Pinpoint the cell where the given text exists, returning its [x, y] midpoint coordinate. 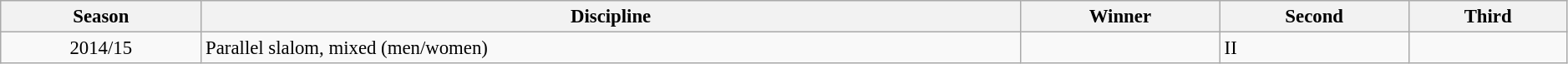
Season [101, 17]
Discipline [611, 17]
II [1314, 48]
2014/15 [101, 48]
Second [1314, 17]
Winner [1119, 17]
Third [1488, 17]
Parallel slalom, mixed (men/women) [611, 48]
